Pinpoint the cell where the given text exists, returning its [X, Y] midpoint coordinate. 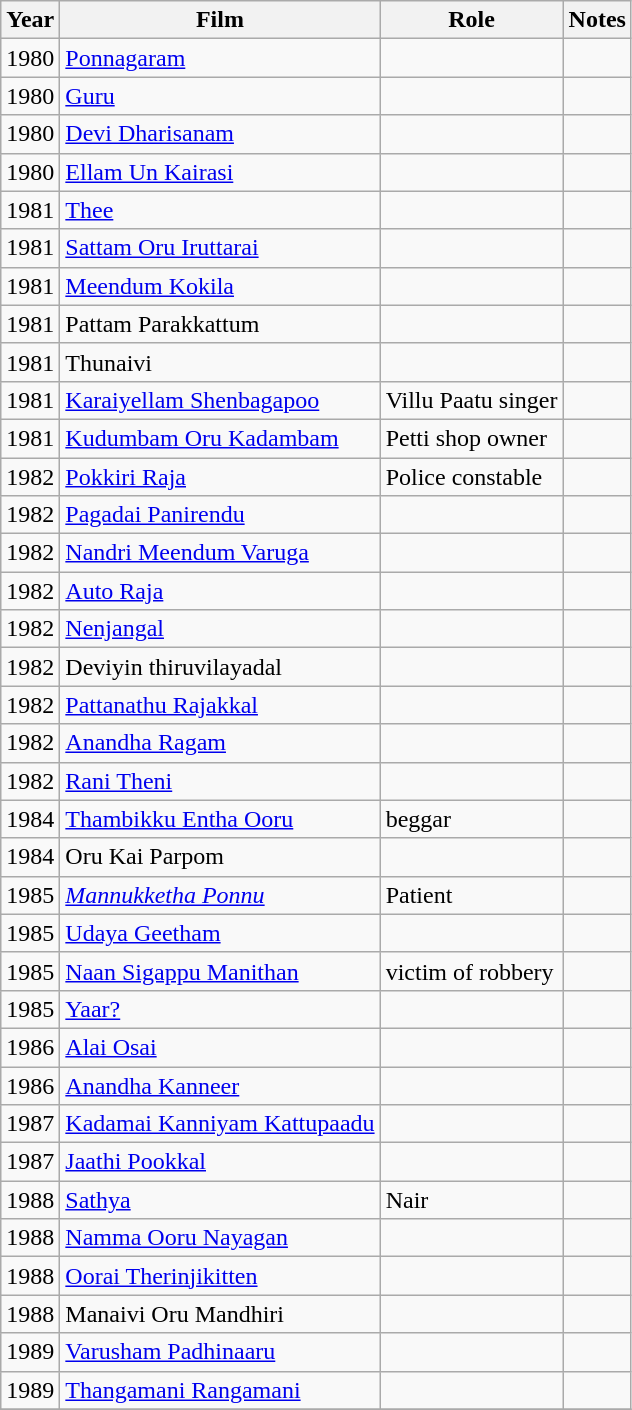
Thangamani Rangamani [220, 1390]
Petti shop owner [472, 438]
Alai Osai [220, 1047]
Devi Dharisanam [220, 134]
victim of robbery [472, 971]
Nenjangal [220, 629]
Rani Theni [220, 781]
Pagadai Panirendu [220, 515]
Thee [220, 210]
Naan Sigappu Manithan [220, 971]
Nandri Meendum Varuga [220, 553]
Jaathi Pookkal [220, 1162]
Oorai Therinjikitten [220, 1276]
Anandha Kanneer [220, 1085]
Notes [597, 20]
Udaya Geetham [220, 933]
Auto Raja [220, 591]
Patient [472, 895]
Anandha Ragam [220, 743]
Pokkiri Raja [220, 477]
Villu Paatu singer [472, 400]
Sathya [220, 1200]
Nair [472, 1200]
Ponnagaram [220, 58]
Guru [220, 96]
Namma Ooru Nayagan [220, 1238]
Kudumbam Oru Kadambam [220, 438]
Karaiyellam Shenbagapoo [220, 400]
Role [472, 20]
Sattam Oru Iruttarai [220, 248]
Deviyin thiruvilayadal [220, 667]
Manaivi Oru Mandhiri [220, 1314]
beggar [472, 819]
Pattam Parakkattum [220, 324]
Thambikku Entha Ooru [220, 819]
Ellam Un Kairasi [220, 172]
Film [220, 20]
Yaar? [220, 1009]
Varusham Padhinaaru [220, 1352]
Oru Kai Parpom [220, 857]
Pattanathu Rajakkal [220, 705]
Mannukketha Ponnu [220, 895]
Kadamai Kanniyam Kattupaadu [220, 1124]
Year [30, 20]
Thunaivi [220, 362]
Police constable [472, 477]
Meendum Kokila [220, 286]
